Scan for the cell matching the given text and deliver its (x, y) coordinate at center. 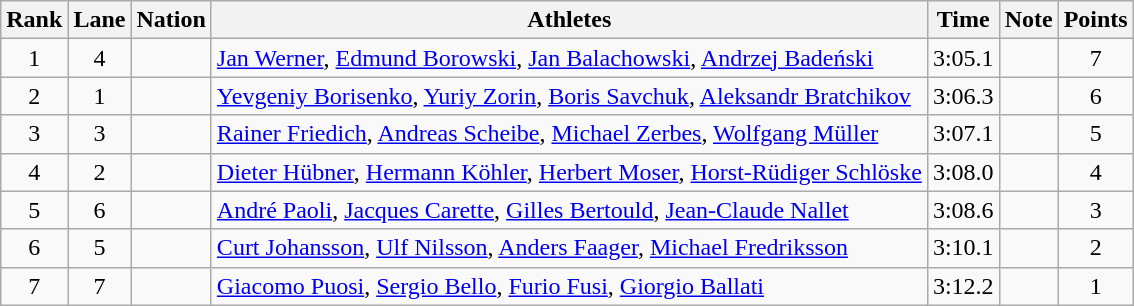
3:06.3 (963, 96)
3:08.0 (963, 172)
André Paoli, Jacques Carette, Gilles Bertould, Jean-Claude Nallet (569, 210)
Jan Werner, Edmund Borowski, Jan Balachowski, Andrzej Badeński (569, 58)
3:05.1 (963, 58)
Points (1096, 20)
Athletes (569, 20)
Time (963, 20)
3:07.1 (963, 134)
Lane (100, 20)
Note (1028, 20)
Dieter Hübner, Hermann Köhler, Herbert Moser, Horst-Rüdiger Schlöske (569, 172)
Nation (171, 20)
3:12.2 (963, 286)
3:10.1 (963, 248)
Rank (34, 20)
Giacomo Puosi, Sergio Bello, Furio Fusi, Giorgio Ballati (569, 286)
3:08.6 (963, 210)
Rainer Friedich, Andreas Scheibe, Michael Zerbes, Wolfgang Müller (569, 134)
Yevgeniy Borisenko, Yuriy Zorin, Boris Savchuk, Aleksandr Bratchikov (569, 96)
Curt Johansson, Ulf Nilsson, Anders Faager, Michael Fredriksson (569, 248)
